Return (X, Y) of the center of cell containing provided text 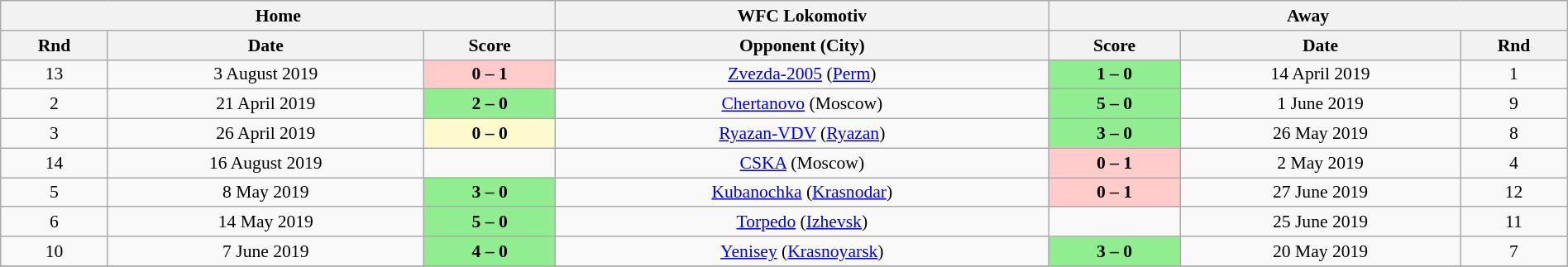
7 June 2019 (265, 251)
3 (55, 134)
14 (55, 163)
Opponent (City) (802, 45)
Torpedo (Izhevsk) (802, 222)
10 (55, 251)
0 – 0 (490, 134)
WFC Lokomotiv (802, 16)
1 June 2019 (1320, 104)
16 August 2019 (265, 163)
27 June 2019 (1320, 193)
Away (1308, 16)
3 August 2019 (265, 74)
1 – 0 (1115, 74)
13 (55, 74)
Chertanovo (Moscow) (802, 104)
Home (278, 16)
20 May 2019 (1320, 251)
2 May 2019 (1320, 163)
4 – 0 (490, 251)
1 (1513, 74)
Ryazan-VDV (Ryazan) (802, 134)
9 (1513, 104)
25 June 2019 (1320, 222)
26 April 2019 (265, 134)
Kubanochka (Krasnodar) (802, 193)
12 (1513, 193)
CSKA (Moscow) (802, 163)
14 May 2019 (265, 222)
5 (55, 193)
26 May 2019 (1320, 134)
11 (1513, 222)
2 – 0 (490, 104)
8 May 2019 (265, 193)
21 April 2019 (265, 104)
Zvezda-2005 (Perm) (802, 74)
Yenisey (Krasnoyarsk) (802, 251)
4 (1513, 163)
8 (1513, 134)
14 April 2019 (1320, 74)
7 (1513, 251)
6 (55, 222)
2 (55, 104)
